Output the [X, Y] coordinate of the center of the cell containing the given text.  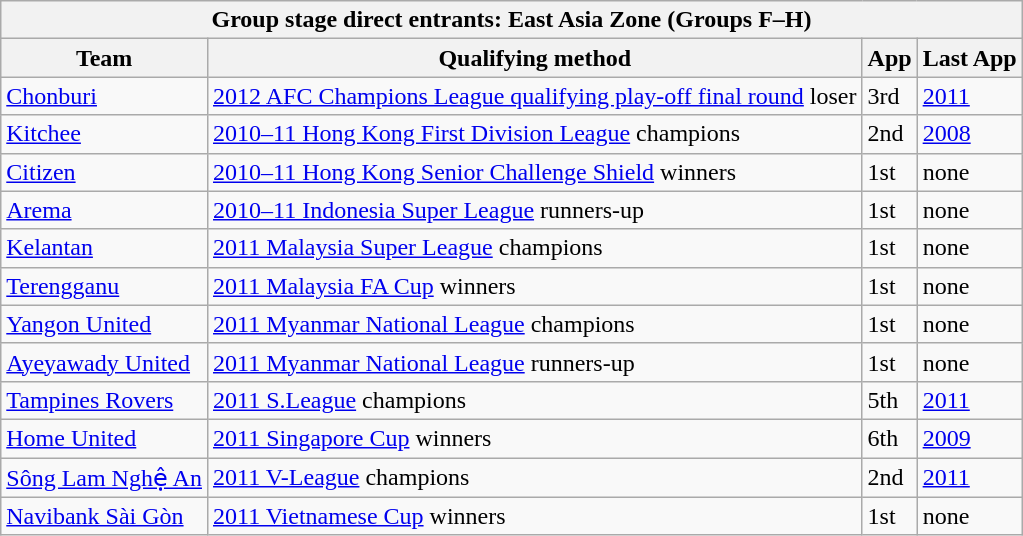
Tampines Rovers [104, 400]
Ayeyawady United [104, 362]
2010–11 Indonesia Super League runners-up [534, 210]
App [890, 58]
2012 AFC Champions League qualifying play-off final round loser [534, 96]
Home United [104, 438]
2010–11 Hong Kong First Division League champions [534, 134]
2010–11 Hong Kong Senior Challenge Shield winners [534, 172]
Arema [104, 210]
2011 Vietnamese Cup winners [534, 516]
5th [890, 400]
Chonburi [104, 96]
2008 [970, 134]
2011 Malaysia Super League champions [534, 248]
Last App [970, 58]
2011 Myanmar National League champions [534, 324]
Navibank Sài Gòn [104, 516]
Citizen [104, 172]
Sông Lam Nghệ An [104, 478]
Kitchee [104, 134]
2011 Singapore Cup winners [534, 438]
Terengganu [104, 286]
2011 S.League champions [534, 400]
Team [104, 58]
Yangon United [104, 324]
2011 V-League champions [534, 478]
Qualifying method [534, 58]
Group stage direct entrants: East Asia Zone (Groups F–H) [512, 20]
3rd [890, 96]
2009 [970, 438]
6th [890, 438]
2011 Malaysia FA Cup winners [534, 286]
Kelantan [104, 248]
2011 Myanmar National League runners-up [534, 362]
